Output the (X, Y) coordinate of the center of the cell containing the given text.  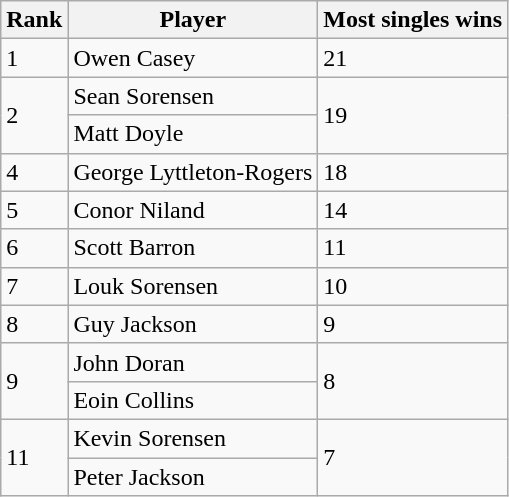
Scott Barron (193, 248)
John Doran (193, 362)
14 (413, 210)
10 (413, 286)
Most singles wins (413, 20)
Rank (34, 20)
2 (34, 115)
Peter Jackson (193, 477)
1 (34, 58)
21 (413, 58)
Guy Jackson (193, 324)
Player (193, 20)
19 (413, 115)
Louk Sorensen (193, 286)
4 (34, 172)
Owen Casey (193, 58)
18 (413, 172)
6 (34, 248)
Eoin Collins (193, 400)
Kevin Sorensen (193, 438)
George Lyttleton-Rogers (193, 172)
Matt Doyle (193, 134)
5 (34, 210)
Sean Sorensen (193, 96)
Conor Niland (193, 210)
